From the cell containing the given text, extract its center point as [X, Y] coordinate. 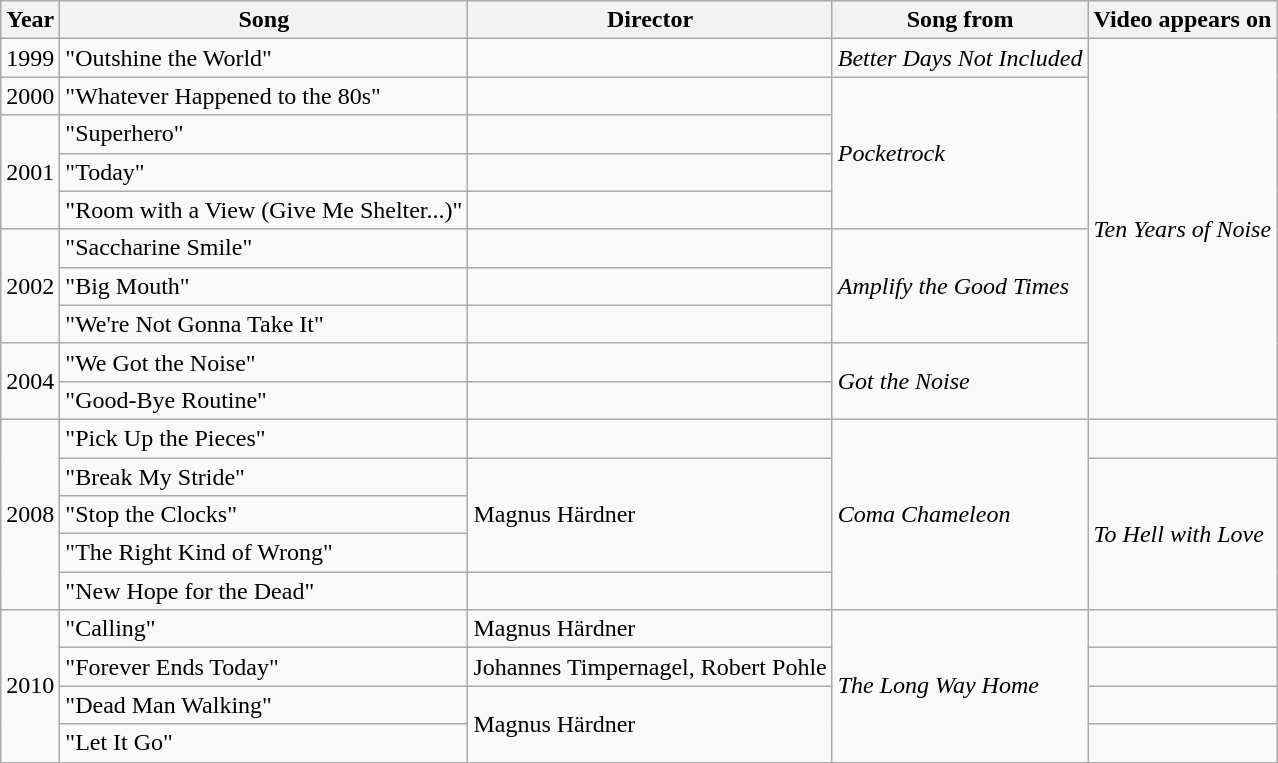
1999 [30, 58]
2000 [30, 96]
"Good-Bye Routine" [264, 400]
Amplify the Good Times [960, 286]
"Outshine the World" [264, 58]
Coma Chameleon [960, 514]
"Room with a View (Give Me Shelter...)" [264, 210]
To Hell with Love [1182, 534]
"Superhero" [264, 134]
2001 [30, 172]
"Calling" [264, 629]
Better Days Not Included [960, 58]
"The Right Kind of Wrong" [264, 553]
"Today" [264, 172]
The Long Way Home [960, 686]
Song [264, 20]
"Whatever Happened to the 80s" [264, 96]
Pocketrock [960, 153]
Johannes Timpernagel, Robert Pohle [650, 667]
Song from [960, 20]
"We Got the Noise" [264, 362]
Director [650, 20]
"Pick Up the Pieces" [264, 438]
Year [30, 20]
2002 [30, 286]
Video appears on [1182, 20]
"New Hope for the Dead" [264, 591]
"Saccharine Smile" [264, 248]
2008 [30, 514]
"Stop the Clocks" [264, 515]
"Break My Stride" [264, 477]
"Dead Man Walking" [264, 705]
2010 [30, 686]
"Let It Go" [264, 743]
"We're Not Gonna Take It" [264, 324]
Got the Noise [960, 381]
2004 [30, 381]
Ten Years of Noise [1182, 230]
"Big Mouth" [264, 286]
"Forever Ends Today" [264, 667]
